From the cell containing the given text, extract its center point as (x, y) coordinate. 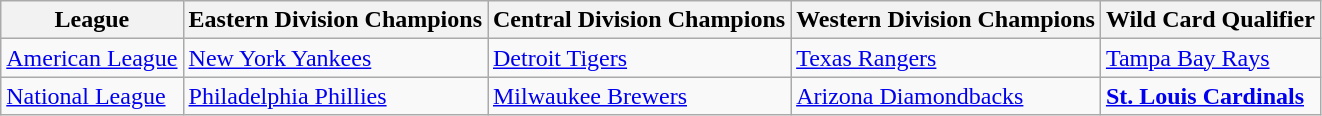
National League (92, 96)
Western Division Champions (946, 20)
Milwaukee Brewers (640, 96)
Central Division Champions (640, 20)
St. Louis Cardinals (1210, 96)
Texas Rangers (946, 58)
Eastern Division Champions (335, 20)
Arizona Diamondbacks (946, 96)
Detroit Tigers (640, 58)
Wild Card Qualifier (1210, 20)
Philadelphia Phillies (335, 96)
American League (92, 58)
Tampa Bay Rays (1210, 58)
New York Yankees (335, 58)
League (92, 20)
